Capture the cell that displays the provided text and extract its (x, y) central coordinate. 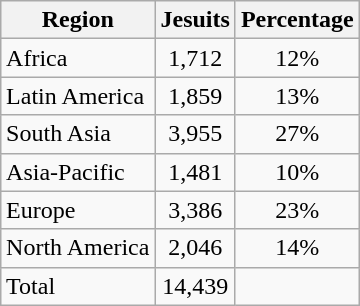
1,481 (195, 172)
Jesuits (195, 20)
Europe (78, 210)
12% (297, 58)
1,712 (195, 58)
3,955 (195, 134)
North America (78, 248)
14,439 (195, 286)
Latin America (78, 96)
1,859 (195, 96)
23% (297, 210)
Africa (78, 58)
27% (297, 134)
14% (297, 248)
South Asia (78, 134)
2,046 (195, 248)
13% (297, 96)
Asia-Pacific (78, 172)
Percentage (297, 20)
Total (78, 286)
10% (297, 172)
Region (78, 20)
3,386 (195, 210)
